Return the [X, Y] coordinate for the center point of the cell that contains the specified text.  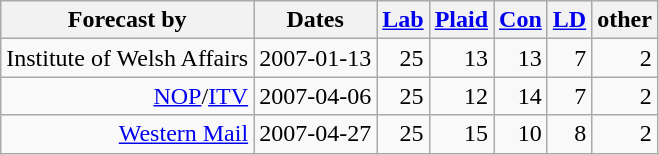
LD [569, 20]
other [625, 20]
10 [521, 134]
NOP/ITV [128, 96]
Forecast by [128, 20]
8 [569, 134]
Institute of Welsh Affairs [128, 58]
2007-01-13 [316, 58]
Western Mail [128, 134]
Lab [403, 20]
14 [521, 96]
Dates [316, 20]
Con [521, 20]
12 [461, 96]
2007-04-06 [316, 96]
2007-04-27 [316, 134]
15 [461, 134]
Plaid [461, 20]
